Pinpoint the cell where the given text exists, returning its (X, Y) midpoint coordinate. 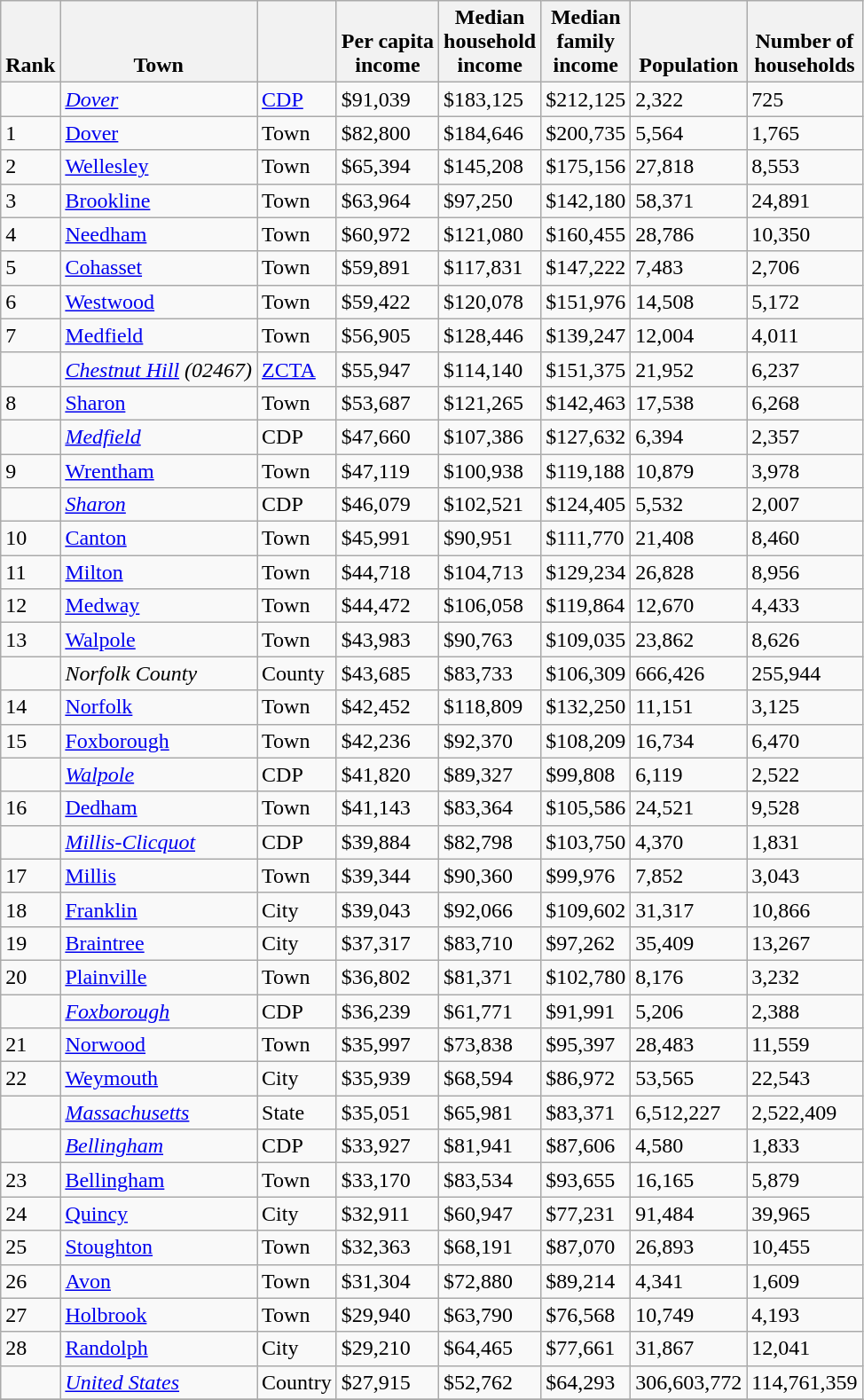
31,317 (688, 909)
3,125 (805, 707)
$73,838 (490, 1045)
$90,360 (490, 876)
23,862 (688, 640)
ZCTA (297, 369)
$35,997 (387, 1045)
8,176 (688, 977)
$44,718 (387, 572)
7,483 (688, 268)
2 (30, 167)
$83,710 (490, 943)
27,818 (688, 167)
6 (30, 302)
11,559 (805, 1045)
$63,790 (490, 1315)
$81,941 (490, 1146)
Norfolk (159, 707)
9 (30, 471)
6,237 (805, 369)
4,193 (805, 1315)
Norwood (159, 1045)
$121,080 (490, 234)
$108,209 (585, 741)
$37,317 (387, 943)
6,470 (805, 741)
17 (30, 876)
4,433 (805, 606)
10,866 (805, 909)
$160,455 (585, 234)
Country (297, 1382)
$59,422 (387, 302)
Milton (159, 572)
$117,831 (490, 268)
$111,770 (585, 539)
$33,927 (387, 1146)
$139,247 (585, 335)
$29,940 (387, 1315)
$35,939 (387, 1079)
$102,521 (490, 505)
4,580 (688, 1146)
$61,771 (490, 1011)
$32,911 (387, 1214)
County (297, 673)
$127,632 (585, 437)
$60,947 (490, 1214)
7 (30, 335)
10,455 (805, 1247)
$27,915 (387, 1382)
$91,991 (585, 1011)
24 (30, 1214)
$72,880 (490, 1281)
$56,905 (387, 335)
21 (30, 1045)
$97,250 (490, 201)
$64,465 (490, 1349)
$83,534 (490, 1180)
4,011 (805, 335)
Braintree (159, 943)
$42,236 (387, 741)
$118,809 (490, 707)
28,483 (688, 1045)
23 (30, 1180)
11 (30, 572)
Brookline (159, 201)
2,007 (805, 505)
$39,043 (387, 909)
13,267 (805, 943)
$41,820 (387, 775)
$39,344 (387, 876)
24,521 (688, 808)
3 (30, 201)
$151,976 (585, 302)
$95,397 (585, 1045)
6,394 (688, 437)
$99,976 (585, 876)
Holbrook (159, 1315)
$107,386 (490, 437)
91,484 (688, 1214)
666,426 (688, 673)
2,388 (805, 1011)
$142,180 (585, 201)
$83,733 (490, 673)
13 (30, 640)
14,508 (688, 302)
8 (30, 403)
1,831 (805, 842)
$106,309 (585, 673)
$99,808 (585, 775)
39,965 (805, 1214)
27 (30, 1315)
$33,170 (387, 1180)
$83,371 (585, 1113)
State (297, 1113)
$114,140 (490, 369)
$47,119 (387, 471)
20 (30, 977)
1,833 (805, 1146)
$83,364 (490, 808)
7,852 (688, 876)
$87,070 (585, 1247)
18 (30, 909)
Canton (159, 539)
$200,735 (585, 133)
1,609 (805, 1281)
Medway (159, 606)
22 (30, 1079)
$100,938 (490, 471)
Wellesley (159, 167)
Stoughton (159, 1247)
16,734 (688, 741)
5,172 (805, 302)
$32,363 (387, 1247)
Chestnut Hill (02467) (159, 369)
$36,802 (387, 977)
58,371 (688, 201)
Per capitaincome (387, 42)
$29,210 (387, 1349)
Randolph (159, 1349)
5,879 (805, 1180)
$109,602 (585, 909)
Avon (159, 1281)
28,786 (688, 234)
5,532 (688, 505)
12,670 (688, 606)
$60,972 (387, 234)
12 (30, 606)
10,879 (688, 471)
306,603,772 (688, 1382)
$121,265 (490, 403)
$90,951 (490, 539)
6,119 (688, 775)
$59,891 (387, 268)
$93,655 (585, 1180)
5,206 (688, 1011)
$42,452 (387, 707)
$43,983 (387, 640)
8,553 (805, 167)
25 (30, 1247)
Plainville (159, 977)
$212,125 (585, 99)
9,528 (805, 808)
$89,214 (585, 1281)
10 (30, 539)
Needham (159, 234)
$90,763 (490, 640)
$119,188 (585, 471)
$68,191 (490, 1247)
$86,972 (585, 1079)
5,564 (688, 133)
$119,864 (585, 606)
28 (30, 1349)
$104,713 (490, 572)
Population (688, 42)
$89,327 (490, 775)
$68,594 (490, 1079)
Massachusetts (159, 1113)
$87,606 (585, 1146)
14 (30, 707)
$151,375 (585, 369)
8,956 (805, 572)
22,543 (805, 1079)
6,512,227 (688, 1113)
8,460 (805, 539)
Norfolk County (159, 673)
$175,156 (585, 167)
$52,762 (490, 1382)
31,867 (688, 1349)
$65,981 (490, 1113)
2,522 (805, 775)
$106,058 (490, 606)
Rank (30, 42)
6,268 (805, 403)
$64,293 (585, 1382)
$132,250 (585, 707)
725 (805, 99)
$35,051 (387, 1113)
Millis-Clicquot (159, 842)
$31,304 (387, 1281)
35,409 (688, 943)
Wrentham (159, 471)
15 (30, 741)
$92,066 (490, 909)
4 (30, 234)
$65,394 (387, 167)
19 (30, 943)
Millis (159, 876)
$81,371 (490, 977)
4,370 (688, 842)
$129,234 (585, 572)
$45,991 (387, 539)
26 (30, 1281)
16,165 (688, 1180)
$77,231 (585, 1214)
$109,035 (585, 640)
$82,800 (387, 133)
Number ofhouseholds (805, 42)
10,749 (688, 1315)
$124,405 (585, 505)
$47,660 (387, 437)
17,538 (688, 403)
255,944 (805, 673)
$44,472 (387, 606)
8,626 (805, 640)
12,004 (688, 335)
2,357 (805, 437)
$36,239 (387, 1011)
$147,222 (585, 268)
26,828 (688, 572)
$120,078 (490, 302)
Quincy (159, 1214)
$128,446 (490, 335)
11,151 (688, 707)
3,043 (805, 876)
Franklin (159, 909)
$46,079 (387, 505)
114,761,359 (805, 1382)
United States (159, 1382)
Medianhouseholdincome (490, 42)
$53,687 (387, 403)
Westwood (159, 302)
$55,947 (387, 369)
12,041 (805, 1349)
$184,646 (490, 133)
$183,125 (490, 99)
$82,798 (490, 842)
$39,884 (387, 842)
1 (30, 133)
$92,370 (490, 741)
$142,463 (585, 403)
5 (30, 268)
2,322 (688, 99)
Dedham (159, 808)
3,978 (805, 471)
2,706 (805, 268)
$76,568 (585, 1315)
Medianfamilyincome (585, 42)
$77,661 (585, 1349)
21,952 (688, 369)
$63,964 (387, 201)
53,565 (688, 1079)
$103,750 (585, 842)
24,891 (805, 201)
2,522,409 (805, 1113)
Weymouth (159, 1079)
$91,039 (387, 99)
4,341 (688, 1281)
Cohasset (159, 268)
$105,586 (585, 808)
$102,780 (585, 977)
$43,685 (387, 673)
$97,262 (585, 943)
26,893 (688, 1247)
$41,143 (387, 808)
3,232 (805, 977)
21,408 (688, 539)
16 (30, 808)
1,765 (805, 133)
10,350 (805, 234)
$145,208 (490, 167)
